Return [x, y] of the center of cell containing provided text 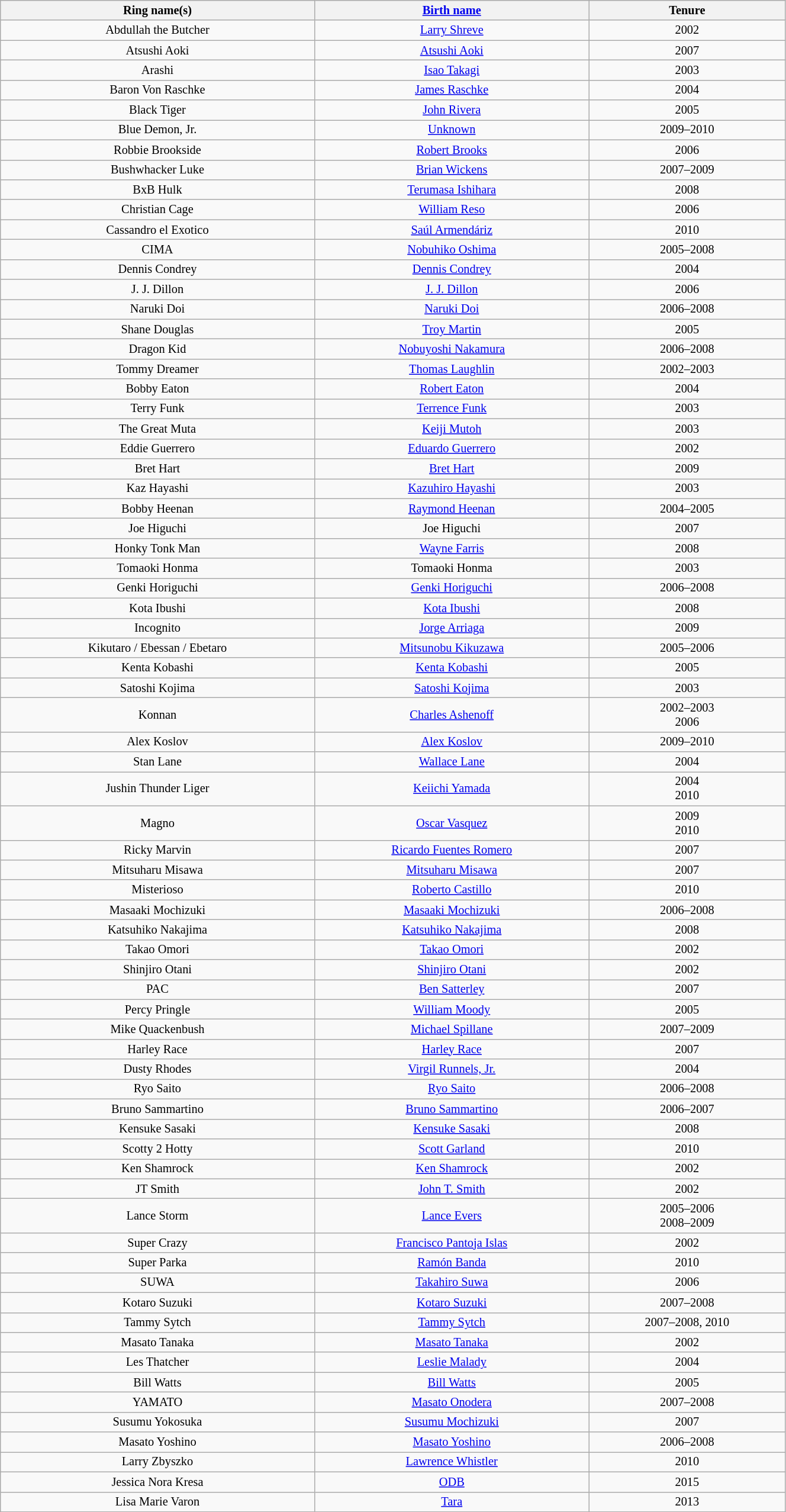
Ben Satterley [452, 989]
PAC [157, 989]
2004–2005 [687, 509]
Troy Martin [452, 329]
Incognito [157, 628]
Magno [157, 823]
Larry Zbyszko [157, 1462]
ODB [452, 1482]
Super Crazy [157, 1243]
Mitsunobu Kikuzawa [452, 648]
Lance Evers [452, 1215]
Thomas Laughlin [452, 369]
Robert Brooks [452, 150]
2006–2007 [687, 1109]
2005–2006 [687, 648]
Raymond Heenan [452, 509]
Lance Storm [157, 1215]
Jushin Thunder Liger [157, 789]
Terumasa Ishihara [452, 189]
2002–20032006 [687, 715]
Isao Takagi [452, 70]
Masato Onodera [452, 1402]
Brian Wickens [452, 170]
SUWA [157, 1282]
The Great Muta [157, 429]
Wallace Lane [452, 762]
Tara [452, 1502]
Baron Von Raschke [157, 90]
Tenure [687, 10]
Dragon Kid [157, 349]
Shane Douglas [157, 329]
JT Smith [157, 1189]
James Raschke [452, 90]
Scotty 2 Hotty [157, 1149]
Leslie Malady [452, 1362]
Dusty Rhodes [157, 1069]
Les Thatcher [157, 1362]
Christian Cage [157, 210]
Eduardo Guerrero [452, 449]
Terrence Funk [452, 408]
William Moody [452, 1009]
Robbie Brookside [157, 150]
Ring name(s) [157, 10]
Misterioso [157, 890]
Oscar Vasquez [452, 823]
Saúl Armendáriz [452, 230]
Jorge Arriaga [452, 628]
Unknown [452, 130]
John Rivera [452, 110]
Mike Quackenbush [157, 1030]
Larry Shreve [452, 30]
20042010 [687, 789]
Robert Eaton [452, 389]
Tommy Dreamer [157, 369]
Bobby Heenan [157, 509]
John T. Smith [452, 1189]
Keiichi Yamada [452, 789]
Michael Spillane [452, 1030]
Bushwhacker Luke [157, 170]
Francisco Pantoja Islas [452, 1243]
2002–2003 [687, 369]
YAMATO [157, 1402]
Black Tiger [157, 110]
Abdullah the Butcher [157, 30]
Arashi [157, 70]
Super Parka [157, 1263]
Keiji Mutoh [452, 429]
Blue Demon, Jr. [157, 130]
Honky Tonk Man [157, 548]
Kikutaro / Ebessan / Ebetaro [157, 648]
William Reso [452, 210]
Ricardo Fuentes Romero [452, 850]
Percy Pringle [157, 1009]
Kazuhiro Hayashi [452, 488]
Lisa Marie Varon [157, 1502]
Birth name [452, 10]
Jessica Nora Kresa [157, 1482]
Charles Ashenoff [452, 715]
Eddie Guerrero [157, 449]
2005–20062008–2009 [687, 1215]
Bobby Eaton [157, 389]
CIMA [157, 249]
Roberto Castillo [452, 890]
Lawrence Whistler [452, 1462]
Konnan [157, 715]
Ricky Marvin [157, 850]
Kaz Hayashi [157, 488]
2013 [687, 1502]
Virgil Runnels, Jr. [452, 1069]
Wayne Farris [452, 548]
2007–2008, 2010 [687, 1323]
BxB Hulk [157, 189]
Stan Lane [157, 762]
Nobuyoshi Nakamura [452, 349]
Susumu Mochizuki [452, 1422]
Scott Garland [452, 1149]
2015 [687, 1482]
2005–2008 [687, 249]
Ramón Banda [452, 1263]
Takahiro Suwa [452, 1282]
Cassandro el Exotico [157, 230]
Susumu Yokosuka [157, 1422]
Terry Funk [157, 408]
20092010 [687, 823]
Nobuhiko Oshima [452, 249]
